Locate the cell with the specified text and output its (X, Y) center coordinate. 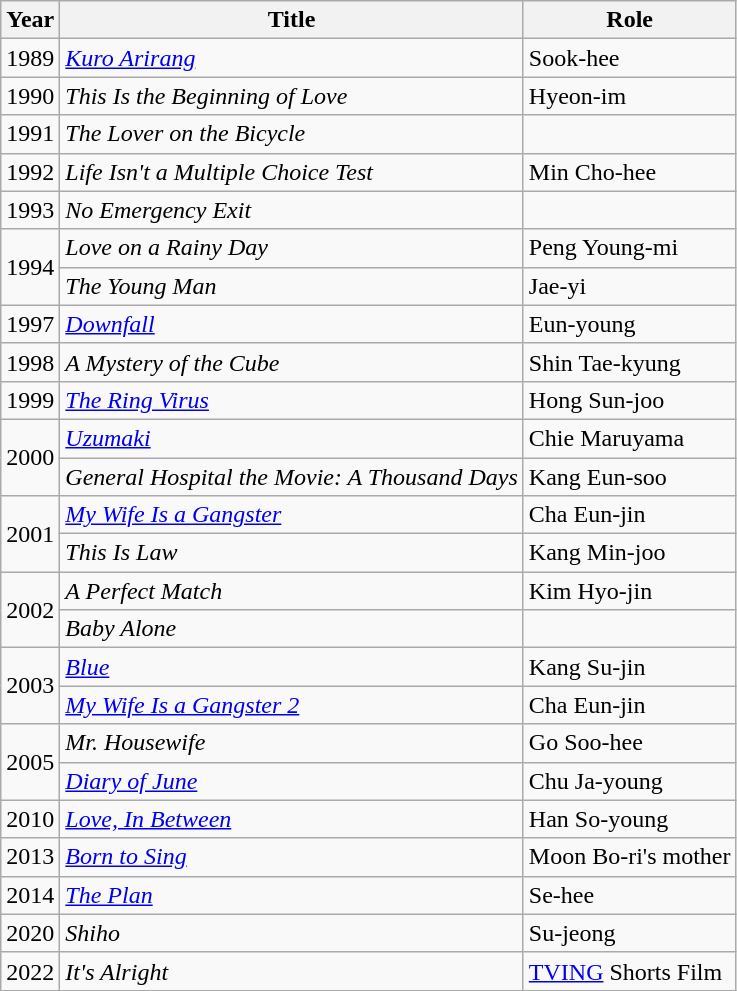
My Wife Is a Gangster (292, 515)
2010 (30, 819)
The Ring Virus (292, 400)
Kang Eun-soo (630, 477)
Love on a Rainy Day (292, 248)
Born to Sing (292, 857)
Kim Hyo-jin (630, 591)
Baby Alone (292, 629)
Year (30, 20)
Su-jeong (630, 933)
Chu Ja-young (630, 781)
Diary of June (292, 781)
1989 (30, 58)
2000 (30, 457)
1991 (30, 134)
Title (292, 20)
Shin Tae-kyung (630, 362)
Sook-hee (630, 58)
No Emergency Exit (292, 210)
My Wife Is a Gangster 2 (292, 705)
Peng Young-mi (630, 248)
Se-hee (630, 895)
Kang Su-jin (630, 667)
2013 (30, 857)
Love, In Between (292, 819)
1993 (30, 210)
The Lover on the Bicycle (292, 134)
2014 (30, 895)
Shiho (292, 933)
1992 (30, 172)
The Young Man (292, 286)
Blue (292, 667)
Min Cho-hee (630, 172)
Mr. Housewife (292, 743)
2002 (30, 610)
Life Isn't a Multiple Choice Test (292, 172)
Kang Min-joo (630, 553)
The Plan (292, 895)
2003 (30, 686)
Downfall (292, 324)
Eun-young (630, 324)
2001 (30, 534)
Chie Maruyama (630, 438)
TVING Shorts Film (630, 971)
1998 (30, 362)
Moon Bo-ri's mother (630, 857)
This Is the Beginning of Love (292, 96)
1999 (30, 400)
A Mystery of the Cube (292, 362)
This Is Law (292, 553)
Uzumaki (292, 438)
1990 (30, 96)
Hyeon-im (630, 96)
Go Soo-hee (630, 743)
It's Alright (292, 971)
Han So-young (630, 819)
Kuro Arirang (292, 58)
Hong Sun-joo (630, 400)
1997 (30, 324)
1994 (30, 267)
Jae-yi (630, 286)
A Perfect Match (292, 591)
2022 (30, 971)
Role (630, 20)
2020 (30, 933)
General Hospital the Movie: A Thousand Days (292, 477)
2005 (30, 762)
